Output the [X, Y] coordinate of the center of the cell containing the given text.  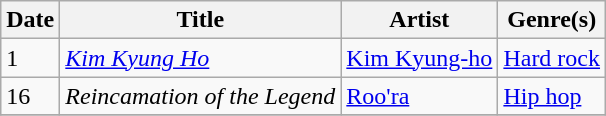
Reincamation of the Legend [200, 96]
Artist [420, 20]
Title [200, 20]
Hip hop [552, 96]
16 [30, 96]
Kim Kyung Ho [200, 58]
1 [30, 58]
Roo'ra [420, 96]
Kim Kyung-ho [420, 58]
Hard rock [552, 58]
Genre(s) [552, 20]
Date [30, 20]
